For the text-containing cell, return its midpoint in (X, Y) coordinate format. 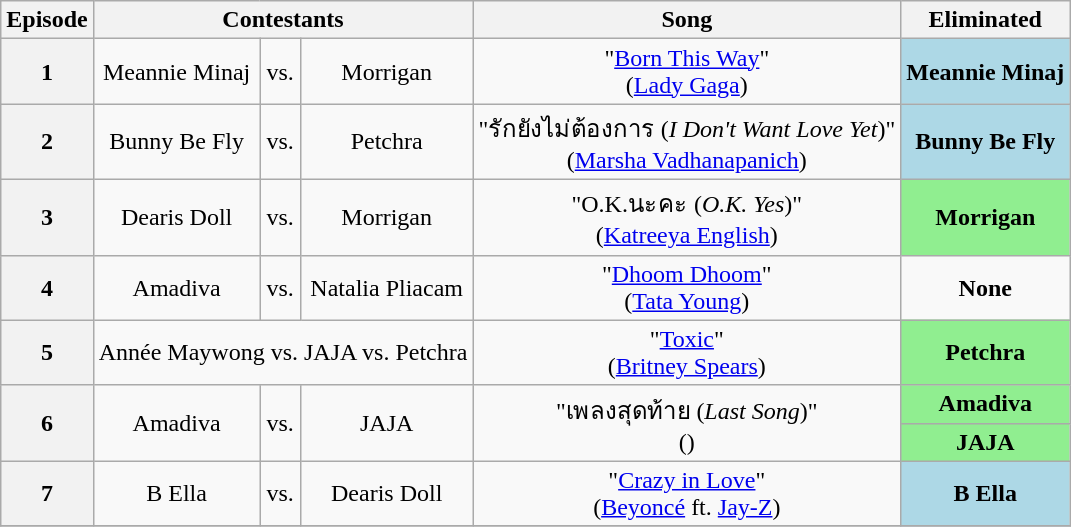
3 (47, 217)
"Crazy in Love"(Beyoncé ft. Jay-Z) (687, 494)
"Born This Way"(Lady Gaga) (687, 72)
"O.K.นะคะ (O.K. Yes)"(Katreeya English) (687, 217)
5 (47, 352)
Song (687, 20)
"เพลงสุดท้าย (Last Song)"() (687, 423)
"Toxic"(Britney Spears) (687, 352)
6 (47, 423)
Année Maywong vs. JAJA vs. Petchra (283, 352)
"Dhoom Dhoom"(Tata Young) (687, 288)
7 (47, 494)
Natalia Pliacam (386, 288)
1 (47, 72)
None (986, 288)
Eliminated (986, 20)
Episode (47, 20)
"รักยังไม่ต้องการ (I Don't Want Love Yet)"(Marsha Vadhanapanich) (687, 142)
4 (47, 288)
Contestants (283, 20)
2 (47, 142)
